Extract the (x, y) coordinate from the center of the cell holding the provided text.  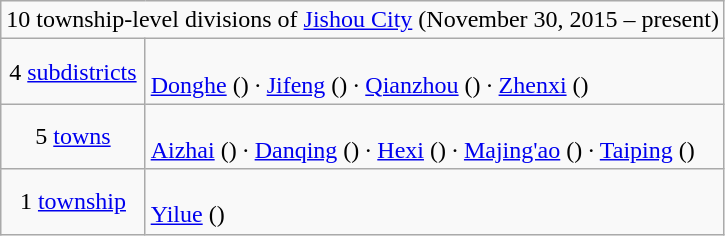
Donghe () · Jifeng () · Qianzhou () · Zhenxi () (434, 72)
Yilue () (434, 202)
1 township (73, 202)
Aizhai () · Danqing () · Hexi () · Majing'ao () · Taiping () (434, 136)
10 township-level divisions of Jishou City (November 30, 2015 – present) (363, 20)
5 towns (73, 136)
4 subdistricts (73, 72)
